Return the [x, y] coordinate for the center point of the cell that contains the specified text.  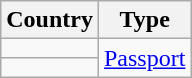
Country [50, 20]
Passport [144, 58]
Type [144, 20]
